Scan for the cell matching the given text and deliver its (x, y) coordinate at center. 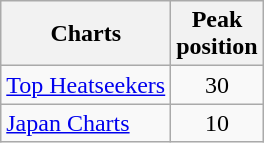
Japan Charts (86, 123)
30 (217, 85)
Top Heatseekers (86, 85)
10 (217, 123)
Charts (86, 34)
Peakposition (217, 34)
